Scan for the cell matching the given text and deliver its [x, y] coordinate at center. 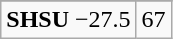
SHSU −27.5 [68, 20]
67 [154, 20]
